Pinpoint the cell where the given text exists, returning its (x, y) midpoint coordinate. 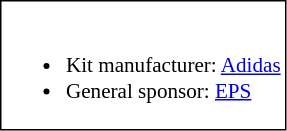
Kit manufacturer: AdidasGeneral sponsor: EPS (143, 65)
